Return [X, Y] of the center of cell containing provided text 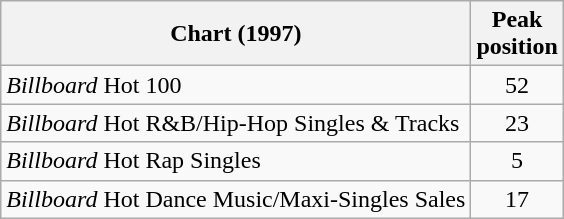
23 [517, 123]
Peakposition [517, 34]
Billboard Hot 100 [236, 85]
Chart (1997) [236, 34]
Billboard Hot Dance Music/Maxi-Singles Sales [236, 199]
52 [517, 85]
17 [517, 199]
5 [517, 161]
Billboard Hot Rap Singles [236, 161]
Billboard Hot R&B/Hip-Hop Singles & Tracks [236, 123]
